Pinpoint the cell where the given text exists, returning its [X, Y] midpoint coordinate. 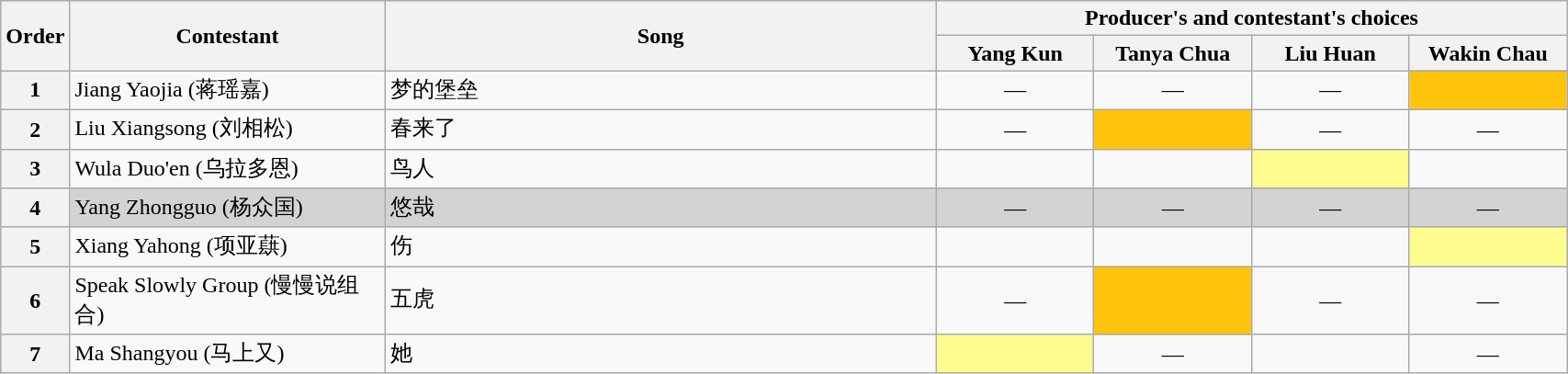
6 [35, 300]
Wakin Chau [1488, 53]
Producer's and contestant's choices [1251, 18]
Wula Duo'en (乌拉多恩) [228, 169]
5 [35, 246]
Yang Kun [1015, 53]
4 [35, 208]
Contestant [228, 36]
Jiang Yaojia (蒋瑶嘉) [228, 90]
3 [35, 169]
7 [35, 355]
Xiang Yahong (项亚蕻) [228, 246]
Yang Zhongguo (杨众国) [228, 208]
Speak Slowly Group (慢慢说组合) [228, 300]
Tanya Chua [1173, 53]
鸟人 [660, 169]
伤 [660, 246]
1 [35, 90]
梦的堡垒 [660, 90]
Ma Shangyou (马上又) [228, 355]
春来了 [660, 129]
她 [660, 355]
2 [35, 129]
Liu Xiangsong (刘相松) [228, 129]
Song [660, 36]
五虎 [660, 300]
Liu Huan [1330, 53]
Order [35, 36]
悠哉 [660, 208]
